From the cell containing the given text, extract its center point as (X, Y) coordinate. 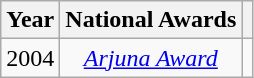
2004 (30, 58)
Year (30, 20)
Arjuna Award (151, 58)
National Awards (151, 20)
